Provide the (x, y) coordinate of the cell's center where the given text is located.  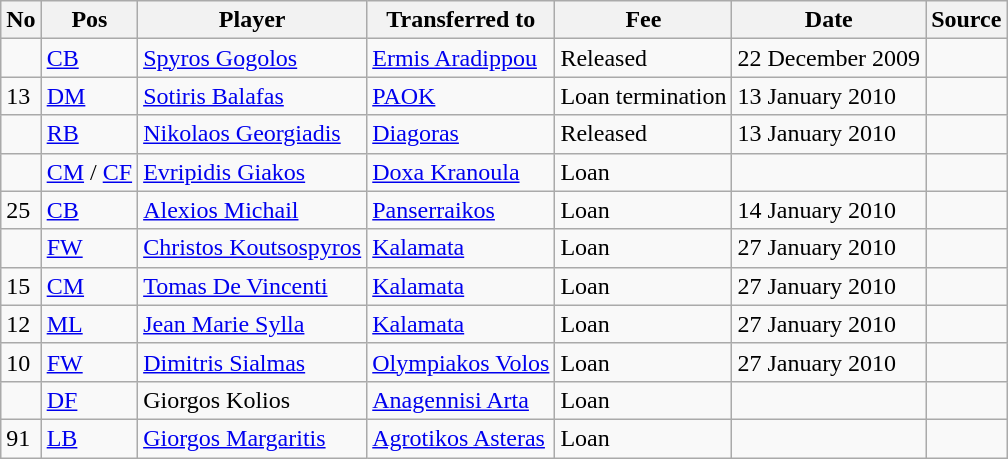
Ermis Aradippou (461, 58)
Agrotikos Asteras (461, 438)
Tomas De Vincenti (252, 286)
Fee (644, 20)
Nikolaos Georgiadis (252, 134)
Sotiris Balafas (252, 96)
Pos (89, 20)
Evripidis Giakos (252, 172)
Doxa Kranoula (461, 172)
91 (21, 438)
No (21, 20)
Alexios Michail (252, 210)
CM / CF (89, 172)
Panserraikos (461, 210)
Anagennisi Arta (461, 400)
13 (21, 96)
Source (966, 20)
Giorgos Margaritis (252, 438)
DM (89, 96)
Transferred to (461, 20)
Date (829, 20)
CM (89, 286)
15 (21, 286)
Loan termination (644, 96)
Dimitris Sialmas (252, 362)
RB (89, 134)
Diagoras (461, 134)
10 (21, 362)
Giorgos Kolios (252, 400)
Player (252, 20)
DF (89, 400)
ML (89, 324)
Olympiakos Volos (461, 362)
14 January 2010 (829, 210)
LB (89, 438)
Jean Marie Sylla (252, 324)
25 (21, 210)
22 December 2009 (829, 58)
12 (21, 324)
Christos Koutsospyros (252, 248)
PAOK (461, 96)
Spyros Gogolos (252, 58)
